Return the [x, y] coordinate for the center point of the cell that contains the specified text.  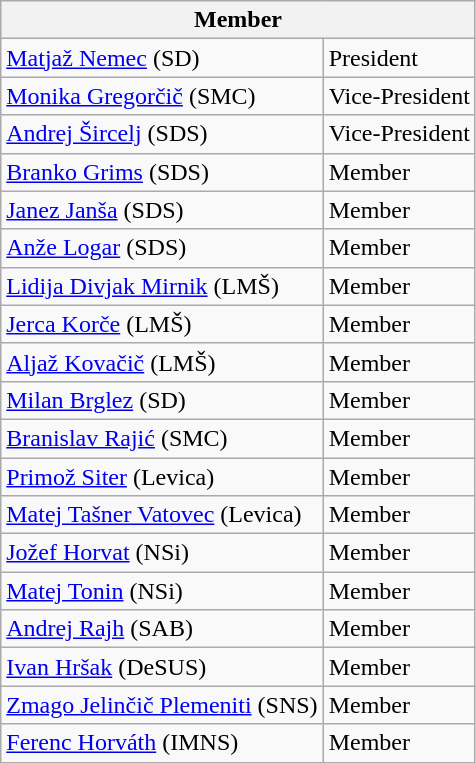
Branislav Rajić (SMC) [162, 438]
Lidija Divjak Mirnik (LMŠ) [162, 286]
Jožef Horvat (NSi) [162, 553]
Ivan Hršak (DeSUS) [162, 667]
Andrej Šircelj (SDS) [162, 134]
Monika Gregorčič (SMC) [162, 96]
Branko Grims (SDS) [162, 172]
Andrej Rajh (SAB) [162, 629]
Aljaž Kovačič (LMŠ) [162, 362]
Matej Tašner Vatovec (Levica) [162, 515]
Jerca Korče (LMŠ) [162, 324]
Matej Tonin (NSi) [162, 591]
Ferenc Horváth (IMNS) [162, 743]
Primož Siter (Levica) [162, 477]
Janez Janša (SDS) [162, 210]
Milan Brglez (SD) [162, 400]
Matjaž Nemec (SD) [162, 58]
Zmago Jelinčič Plemeniti (SNS) [162, 705]
President [399, 58]
Anže Logar (SDS) [162, 248]
